Output the [x, y] coordinate of the center of the cell containing the given text.  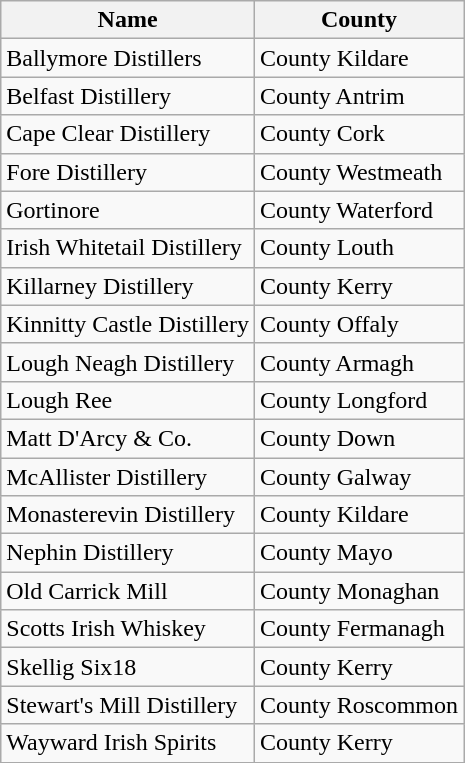
County Monaghan [358, 591]
County Fermanagh [358, 629]
County Offaly [358, 324]
Matt D'Arcy & Co. [128, 438]
Lough Neagh Distillery [128, 362]
Lough Ree [128, 400]
Ballymore Distillers [128, 58]
Stewart's Mill Distillery [128, 705]
Skellig Six18 [128, 667]
Fore Distillery [128, 172]
Old Carrick Mill [128, 591]
County Cork [358, 134]
County Mayo [358, 553]
Nephin Distillery [128, 553]
County Westmeath [358, 172]
County Waterford [358, 210]
County [358, 20]
Gortinore [128, 210]
Belfast Distillery [128, 96]
Killarney Distillery [128, 286]
Scotts Irish Whiskey [128, 629]
County Louth [358, 248]
Irish Whitetail Distillery [128, 248]
County Down [358, 438]
Name [128, 20]
County Galway [358, 477]
McAllister Distillery [128, 477]
County Antrim [358, 96]
Kinnitty Castle Distillery [128, 324]
Cape Clear Distillery [128, 134]
Monasterevin Distillery [128, 515]
Wayward Irish Spirits [128, 743]
County Roscommon [358, 705]
County Longford [358, 400]
County Armagh [358, 362]
